Return the (X, Y) coordinate for the center point of the cell that contains the specified text.  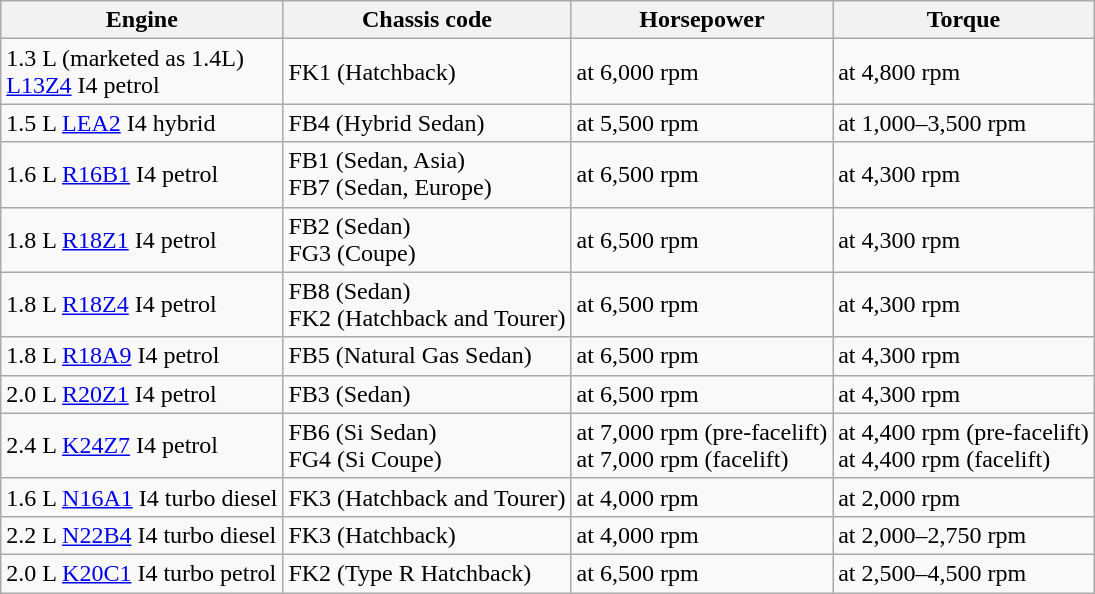
at 7,000 rpm (pre-facelift) at 7,000 rpm (facelift) (702, 446)
FK3 (Hatchback and Tourer) (427, 497)
at 2,000 rpm (964, 497)
at 2,000–2,750 rpm (964, 535)
Engine (142, 20)
Horsepower (702, 20)
FK3 (Hatchback) (427, 535)
2.2 L N22B4 I4 turbo diesel (142, 535)
1.5 L LEA2 I4 hybrid (142, 123)
1.8 L R18A9 I4 petrol (142, 356)
FB5 (Natural Gas Sedan) (427, 356)
FB8 (Sedan)FK2 (Hatchback and Tourer) (427, 304)
at 5,500 rpm (702, 123)
FK1 (Hatchback) (427, 72)
FB1 (Sedan, Asia) FB7 (Sedan, Europe) (427, 174)
at 1,000–3,500 rpm (964, 123)
at 2,500–4,500 rpm (964, 573)
FB2 (Sedan)FG3 (Coupe) (427, 240)
FB4 (Hybrid Sedan) (427, 123)
2.0 L R20Z1 I4 petrol (142, 394)
at 4,800 rpm (964, 72)
1.6 L R16B1 I4 petrol (142, 174)
at 6,000 rpm (702, 72)
1.3 L (marketed as 1.4L) L13Z4 I4 petrol (142, 72)
at 4,400 rpm (pre-facelift) at 4,400 rpm (facelift) (964, 446)
2.4 L K24Z7 I4 petrol (142, 446)
FK2 (Type R Hatchback) (427, 573)
2.0 L K20C1 I4 turbo petrol (142, 573)
FB3 (Sedan) (427, 394)
Torque (964, 20)
FB6 (Si Sedan)FG4 (Si Coupe) (427, 446)
Chassis code (427, 20)
1.8 L R18Z1 I4 petrol (142, 240)
1.8 L R18Z4 I4 petrol (142, 304)
1.6 L N16A1 I4 turbo diesel (142, 497)
